Detect which cell encompasses the target text, then output its (x, y) center coordinate. 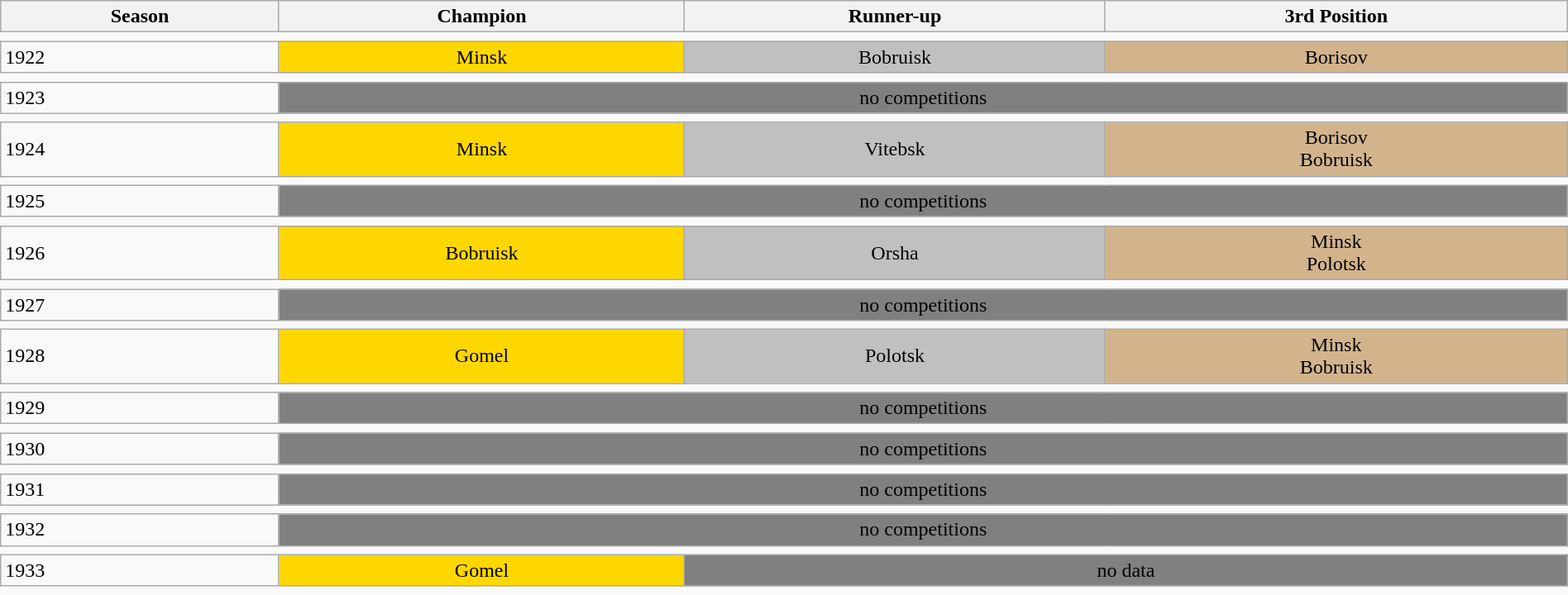
Runner-up (895, 17)
MinskBobruisk (1336, 357)
no data (1126, 570)
1933 (141, 570)
BorisovBobruisk (1336, 149)
3rd Position (1336, 17)
1929 (141, 408)
1922 (141, 57)
1926 (141, 253)
1928 (141, 357)
1931 (141, 489)
1930 (141, 449)
Borisov (1336, 57)
1925 (141, 201)
Vitebsk (895, 149)
1932 (141, 530)
1923 (141, 98)
1927 (141, 305)
1924 (141, 149)
Champion (481, 17)
Season (141, 17)
MinskPolotsk (1336, 253)
Polotsk (895, 357)
Orsha (895, 253)
